Return [X, Y] of the center of cell containing provided text 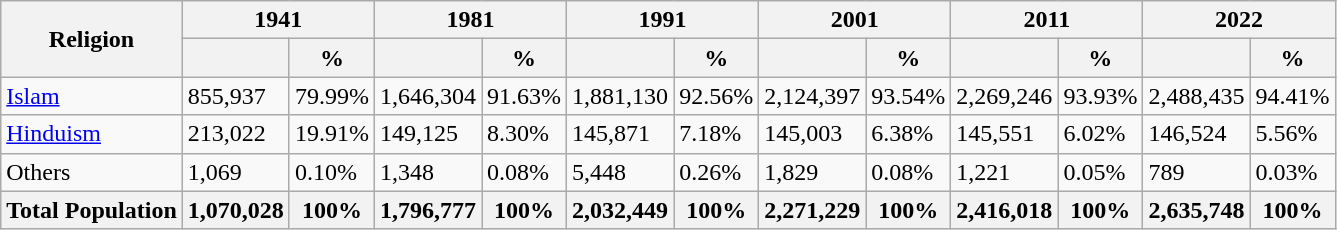
145,551 [1004, 134]
5.56% [1292, 134]
1,646,304 [428, 96]
Hinduism [92, 134]
789 [1196, 172]
Others [92, 172]
145,871 [620, 134]
2,124,397 [812, 96]
Religion [92, 39]
2011 [1047, 20]
0.26% [716, 172]
1,070,028 [236, 210]
1941 [278, 20]
7.18% [716, 134]
Total Population [92, 210]
855,937 [236, 96]
2,032,449 [620, 210]
2,416,018 [1004, 210]
6.38% [908, 134]
1,348 [428, 172]
149,125 [428, 134]
91.63% [524, 96]
0.10% [332, 172]
1,221 [1004, 172]
92.56% [716, 96]
2001 [855, 20]
1,796,777 [428, 210]
2,269,246 [1004, 96]
1981 [470, 20]
8.30% [524, 134]
2022 [1239, 20]
1,069 [236, 172]
0.05% [1100, 172]
145,003 [812, 134]
6.02% [1100, 134]
19.91% [332, 134]
0.03% [1292, 172]
1,881,130 [620, 96]
93.54% [908, 96]
79.99% [332, 96]
2,271,229 [812, 210]
1,829 [812, 172]
93.93% [1100, 96]
5,448 [620, 172]
2,635,748 [1196, 210]
Islam [92, 96]
94.41% [1292, 96]
1991 [663, 20]
2,488,435 [1196, 96]
146,524 [1196, 134]
213,022 [236, 134]
